For the text-containing cell, return its midpoint in (X, Y) coordinate format. 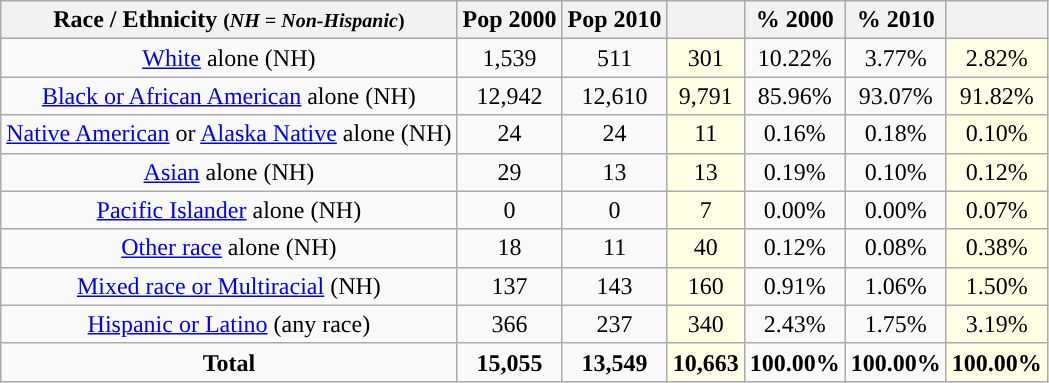
1.50% (996, 286)
340 (706, 324)
Race / Ethnicity (NH = Non-Hispanic) (229, 20)
1,539 (510, 58)
Hispanic or Latino (any race) (229, 324)
18 (510, 248)
0.18% (896, 134)
91.82% (996, 96)
0.07% (996, 210)
237 (614, 324)
7 (706, 210)
3.19% (996, 324)
10.22% (794, 58)
511 (614, 58)
1.06% (896, 286)
2.43% (794, 324)
15,055 (510, 362)
White alone (NH) (229, 58)
93.07% (896, 96)
12,942 (510, 96)
Native American or Alaska Native alone (NH) (229, 134)
Other race alone (NH) (229, 248)
10,663 (706, 362)
0.16% (794, 134)
143 (614, 286)
1.75% (896, 324)
Asian alone (NH) (229, 172)
Pop 2010 (614, 20)
9,791 (706, 96)
137 (510, 286)
160 (706, 286)
Pacific Islander alone (NH) (229, 210)
29 (510, 172)
0.38% (996, 248)
0.19% (794, 172)
85.96% (794, 96)
Pop 2000 (510, 20)
% 2010 (896, 20)
366 (510, 324)
40 (706, 248)
0.08% (896, 248)
2.82% (996, 58)
12,610 (614, 96)
0.91% (794, 286)
% 2000 (794, 20)
13,549 (614, 362)
Black or African American alone (NH) (229, 96)
301 (706, 58)
Mixed race or Multiracial (NH) (229, 286)
3.77% (896, 58)
Total (229, 362)
